Return the (x, y) coordinate for the center point of the cell that contains the specified text.  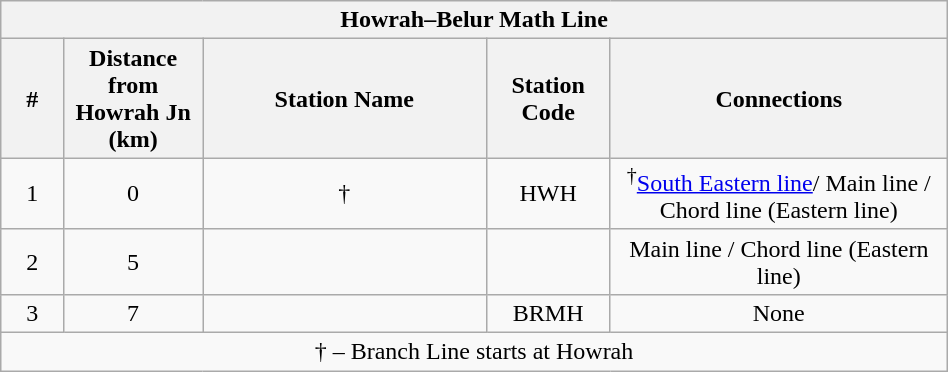
Station Name (344, 98)
None (778, 313)
† – Branch Line starts at Howrah (474, 352)
†South Eastern line/ Main line / Chord line (Eastern line) (778, 194)
Connections (778, 98)
# (32, 98)
BRMH (548, 313)
3 (32, 313)
HWH (548, 194)
5 (134, 262)
Howrah–Belur Math Line (474, 20)
† (344, 194)
0 (134, 194)
Station Code (548, 98)
Distance from Howrah Jn (km) (134, 98)
1 (32, 194)
7 (134, 313)
Main line / Chord line (Eastern line) (778, 262)
2 (32, 262)
